For the text-containing cell, return its midpoint in [x, y] coordinate format. 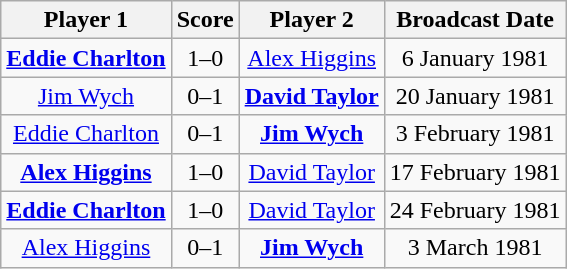
Player 1 [86, 20]
Player 2 [312, 20]
20 January 1981 [475, 96]
24 February 1981 [475, 210]
17 February 1981 [475, 172]
6 January 1981 [475, 58]
3 February 1981 [475, 134]
3 March 1981 [475, 248]
Score [205, 20]
Broadcast Date [475, 20]
